Output the (x, y) coordinate of the center of the cell containing the given text.  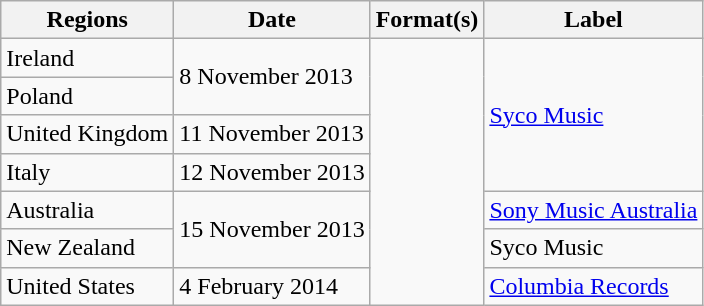
Italy (88, 172)
United States (88, 286)
Poland (88, 96)
Format(s) (427, 20)
Ireland (88, 58)
4 February 2014 (272, 286)
United Kingdom (88, 134)
New Zealand (88, 248)
Regions (88, 20)
Date (272, 20)
15 November 2013 (272, 229)
11 November 2013 (272, 134)
Columbia Records (594, 286)
12 November 2013 (272, 172)
Australia (88, 210)
Label (594, 20)
8 November 2013 (272, 77)
Sony Music Australia (594, 210)
